Identify which cell holds the provided text, then report its [x, y] central coordinate. 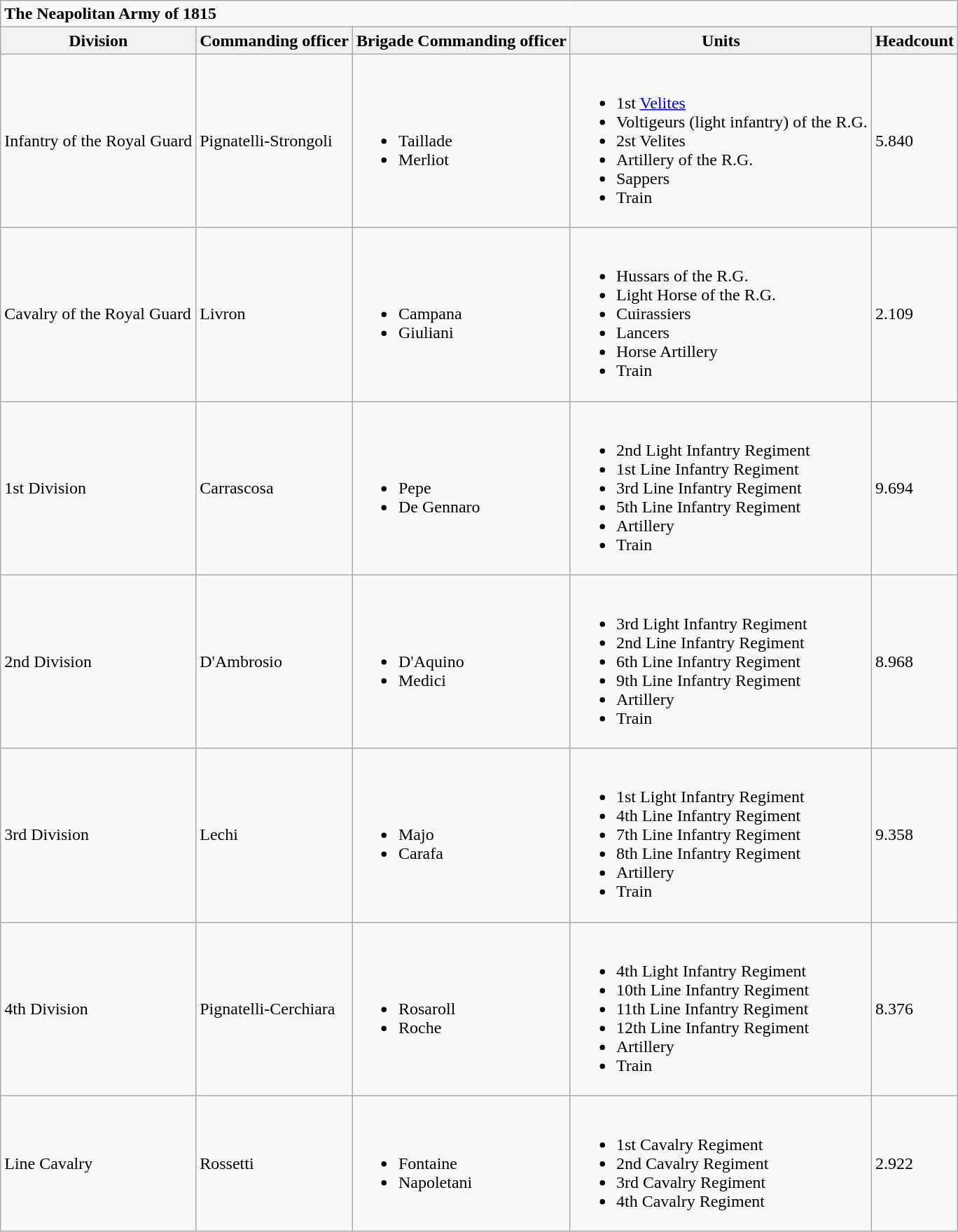
CampanaGiuliani [461, 314]
Lechi [275, 835]
1st Light Infantry Regiment4th Line Infantry Regiment7th Line Infantry Regiment8th Line Infantry RegimentArtilleryTrain [721, 835]
2.109 [915, 314]
9.694 [915, 488]
D'Ambrosio [275, 661]
Headcount [915, 41]
2.922 [915, 1163]
MajoCarafa [461, 835]
Pignatelli-Strongoli [275, 141]
2nd Light Infantry Regiment1st Line Infantry Regiment3rd Line Infantry Regiment5th Line Infantry RegimentArtilleryTrain [721, 488]
TailladeMerliot [461, 141]
Carrascosa [275, 488]
Units [721, 41]
5.840 [915, 141]
Rossetti [275, 1163]
3rd Light Infantry Regiment2nd Line Infantry Regiment6th Line Infantry Regiment9th Line Infantry RegimentArtilleryTrain [721, 661]
RosarollRoche [461, 1009]
Cavalry of the Royal Guard [98, 314]
Hussars of the R.G.Light Horse of the R.G.CuirassiersLancersHorse ArtilleryTrain [721, 314]
PepeDe Gennaro [461, 488]
Livron [275, 314]
Pignatelli-Cerchiara [275, 1009]
1st VelitesVoltigeurs (light infantry) of the R.G.2st VelitesArtillery of the R.G.SappersTrain [721, 141]
1st Cavalry Regiment2nd Cavalry Regiment3rd Cavalry Regiment4th Cavalry Regiment [721, 1163]
1st Division [98, 488]
2nd Division [98, 661]
4th Light Infantry Regiment10th Line Infantry Regiment11th Line Infantry Regiment12th Line Infantry RegimentArtilleryTrain [721, 1009]
Division [98, 41]
Commanding officer [275, 41]
Brigade Commanding officer [461, 41]
3rd Division [98, 835]
Infantry of the Royal Guard [98, 141]
9.358 [915, 835]
D'AquinoMedici [461, 661]
Line Cavalry [98, 1163]
8.376 [915, 1009]
8.968 [915, 661]
4th Division [98, 1009]
FontaineNapoletani [461, 1163]
The Neapolitan Army of 1815 [479, 14]
